Return (x, y) of the center of cell containing provided text 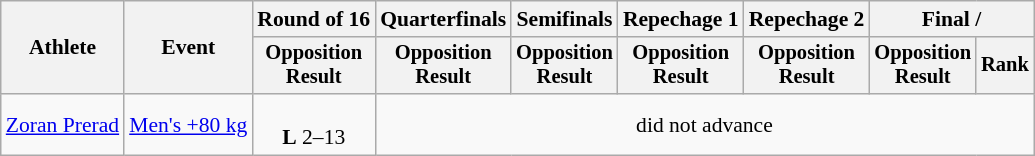
Athlete (62, 48)
Event (188, 48)
Repechage 1 (681, 19)
Rank (1005, 66)
Round of 16 (314, 19)
Semifinals (564, 19)
Final / (951, 19)
Men's +80 kg (188, 124)
L 2–13 (314, 124)
Quarterfinals (443, 19)
did not advance (704, 124)
Repechage 2 (807, 19)
Zoran Prerad (62, 124)
